Return the (x, y) coordinate for the center point of the cell that contains the specified text.  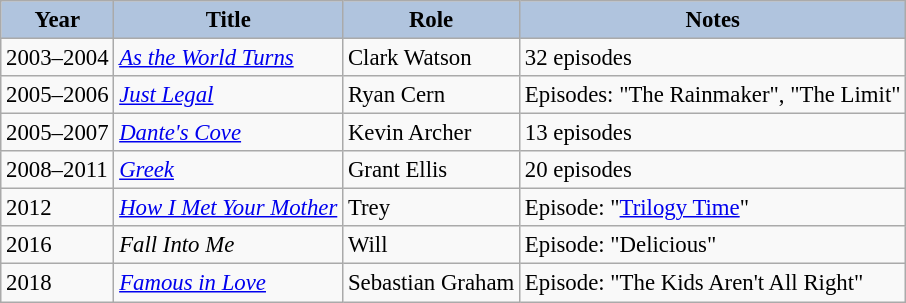
2003–2004 (58, 58)
Dante's Cove (228, 133)
13 episodes (713, 133)
2016 (58, 245)
2005–2007 (58, 133)
Kevin Archer (432, 133)
Year (58, 20)
As the World Turns (228, 58)
20 episodes (713, 170)
2008–2011 (58, 170)
2012 (58, 208)
Episode: "The Kids Aren't All Right" (713, 283)
Greek (228, 170)
Will (432, 245)
32 episodes (713, 58)
Clark Watson (432, 58)
Ryan Cern (432, 95)
Fall Into Me (228, 245)
Famous in Love (228, 283)
2018 (58, 283)
How I Met Your Mother (228, 208)
Grant Ellis (432, 170)
2005–2006 (58, 95)
Sebastian Graham (432, 283)
Episodes: "The Rainmaker", "The Limit" (713, 95)
Episode: "Trilogy Time" (713, 208)
Role (432, 20)
Notes (713, 20)
Episode: "Delicious" (713, 245)
Just Legal (228, 95)
Trey (432, 208)
Title (228, 20)
